Find where the given text appears and provide that cell's center as (X, Y) coordinate. 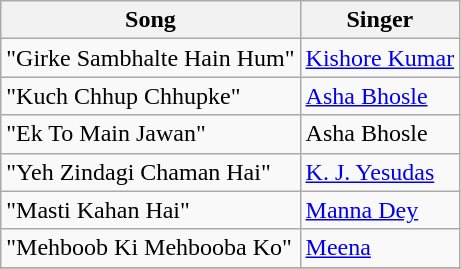
Kishore Kumar (380, 58)
Singer (380, 20)
Manna Dey (380, 210)
"Kuch Chhup Chhupke" (150, 96)
K. J. Yesudas (380, 172)
"Girke Sambhalte Hain Hum" (150, 58)
"Mehboob Ki Mehbooba Ko" (150, 248)
Song (150, 20)
"Yeh Zindagi Chaman Hai" (150, 172)
Meena (380, 248)
"Ek To Main Jawan" (150, 134)
"Masti Kahan Hai" (150, 210)
